Search for the cell housing the specified text and yield its [X, Y] center coordinate. 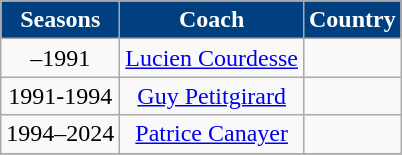
Patrice Canayer [212, 134]
1991-1994 [60, 96]
1994–2024 [60, 134]
Country [352, 20]
Seasons [60, 20]
Lucien Courdesse [212, 58]
Guy Petitgirard [212, 96]
–1991 [60, 58]
Coach [212, 20]
